Return (x, y) of the center of cell containing provided text 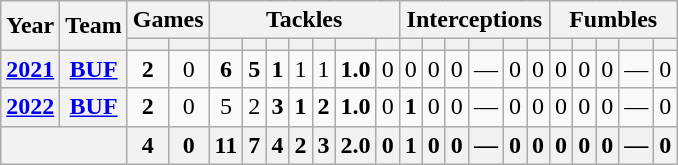
Year (30, 26)
2.0 (356, 145)
Games (168, 20)
7 (254, 145)
6 (226, 69)
Fumbles (614, 20)
11 (226, 145)
Tackles (304, 20)
Team (94, 26)
2022 (30, 107)
Interceptions (474, 20)
2021 (30, 69)
